Determine the [X, Y] coordinate at the center of the cell enclosing the given text.  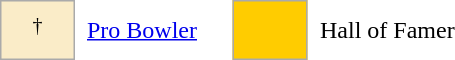
† [38, 30]
Pro Bowler [142, 30]
